Capture the cell that displays the provided text and extract its [X, Y] central coordinate. 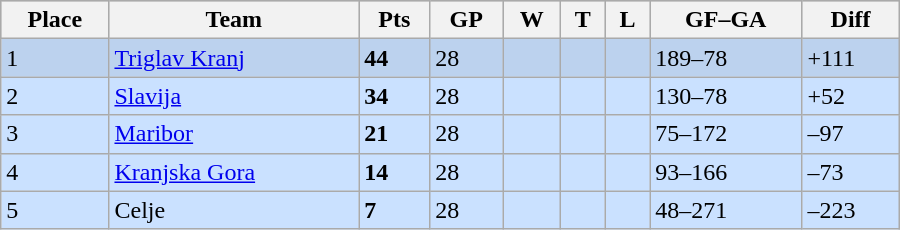
W [532, 20]
L [628, 20]
–97 [850, 134]
48–271 [726, 210]
Diff [850, 20]
–73 [850, 172]
4 [55, 172]
Pts [394, 20]
34 [394, 96]
2 [55, 96]
Celje [234, 210]
GF–GA [726, 20]
3 [55, 134]
+111 [850, 58]
–223 [850, 210]
1 [55, 58]
Triglav Kranj [234, 58]
189–78 [726, 58]
Maribor [234, 134]
Kranjska Gora [234, 172]
44 [394, 58]
93–166 [726, 172]
7 [394, 210]
Place [55, 20]
T [584, 20]
GP [466, 20]
14 [394, 172]
+52 [850, 96]
21 [394, 134]
Slavija [234, 96]
130–78 [726, 96]
5 [55, 210]
75–172 [726, 134]
Team [234, 20]
